Identify which cell holds the provided text, then report its (x, y) central coordinate. 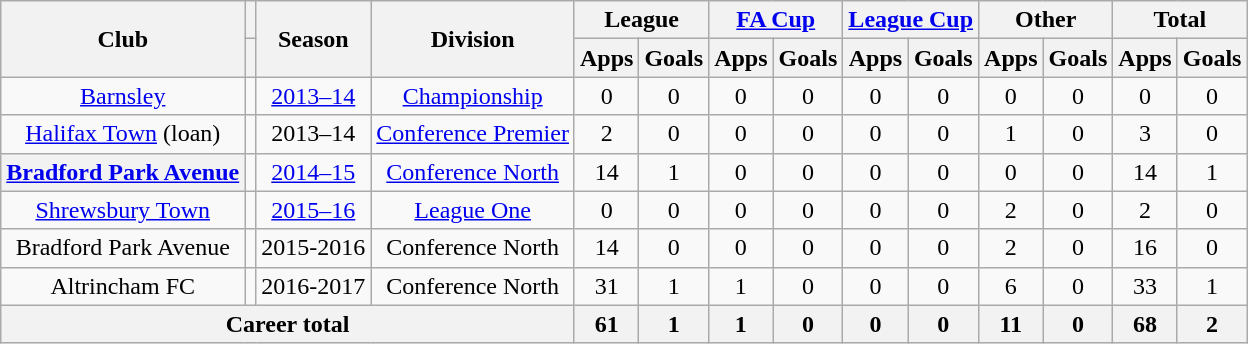
Season (314, 39)
Barnsley (123, 96)
Total (1180, 20)
2016-2017 (314, 286)
2014–15 (314, 172)
Club (123, 39)
Division (473, 39)
Career total (288, 324)
Conference Premier (473, 134)
61 (606, 324)
Halifax Town (loan) (123, 134)
2015–16 (314, 210)
Shrewsbury Town (123, 210)
16 (1145, 248)
31 (606, 286)
33 (1145, 286)
League Cup (911, 20)
FA Cup (776, 20)
Championship (473, 96)
2015-2016 (314, 248)
68 (1145, 324)
3 (1145, 134)
League (641, 20)
Other (1046, 20)
11 (1011, 324)
6 (1011, 286)
League One (473, 210)
Altrincham FC (123, 286)
